Extract the (X, Y) coordinate from the center of the cell holding the provided text.  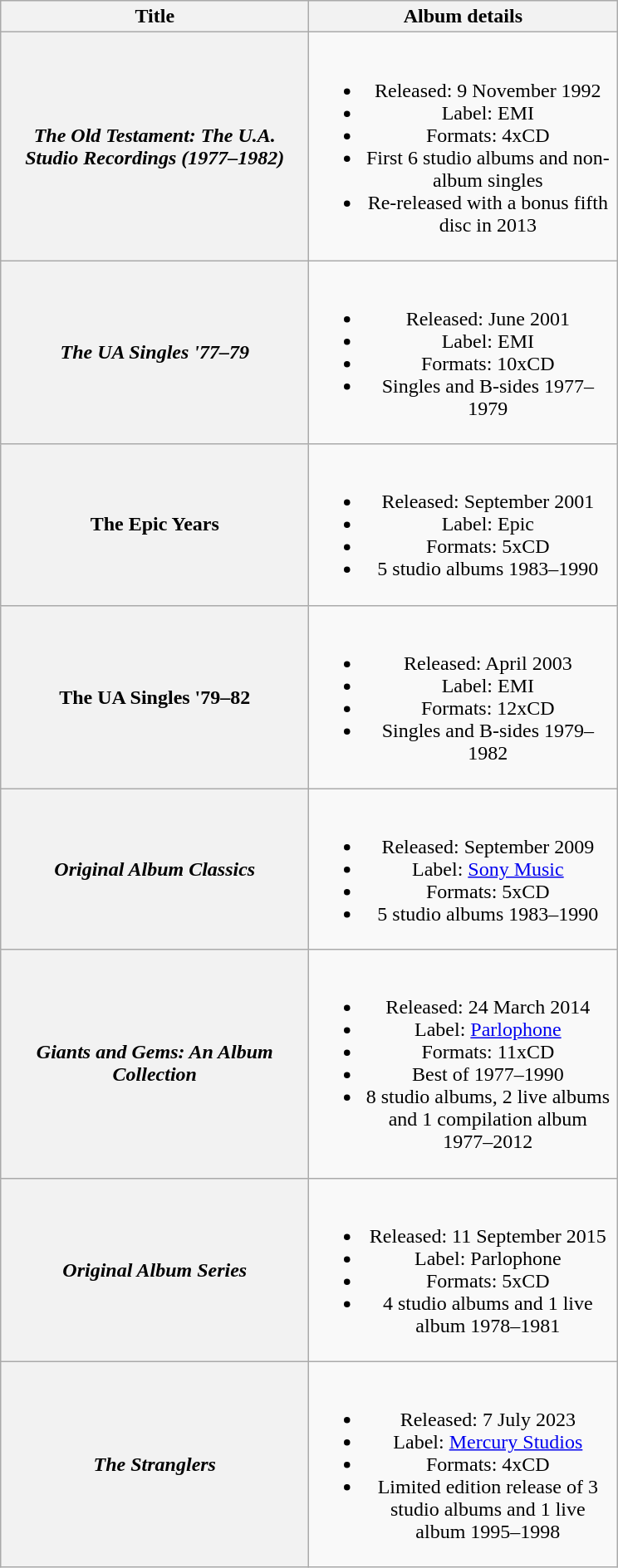
Released: September 2001Label: EpicFormats: 5xCD5 studio albums 1983–1990 (463, 525)
Album details (463, 17)
The UA Singles '77–79 (154, 352)
Giants and Gems: An Album Collection (154, 1064)
Released: April 2003Label: EMIFormats: 12xCDSingles and B-sides 1979–1982 (463, 697)
Released: 11 September 2015Label: ParlophoneFormats: 5xCD4 studio albums and 1 live album 1978–1981 (463, 1270)
Released: September 2009Label: Sony MusicFormats: 5xCD5 studio albums 1983–1990 (463, 869)
Title (154, 17)
The Stranglers (154, 1464)
The Epic Years (154, 525)
Original Album Series (154, 1270)
Released: June 2001Label: EMIFormats: 10xCDSingles and B-sides 1977–1979 (463, 352)
Released: 7 July 2023Label: Mercury StudiosFormats: 4xCDLimited edition release of 3 studio albums and 1 live album 1995–1998 (463, 1464)
Original Album Classics (154, 869)
Released: 9 November 1992Label: EMIFormats: 4xCDFirst 6 studio albums and non-album singlesRe-released with a bonus fifth disc in 2013 (463, 146)
The Old Testament: The U.A. Studio Recordings (1977–1982) (154, 146)
Released: 24 March 2014Label: ParlophoneFormats: 11xCDBest of 1977–19908 studio albums, 2 live albums and 1 compilation album 1977–2012 (463, 1064)
The UA Singles '79–82 (154, 697)
